Scan for the cell matching the given text and deliver its (x, y) coordinate at center. 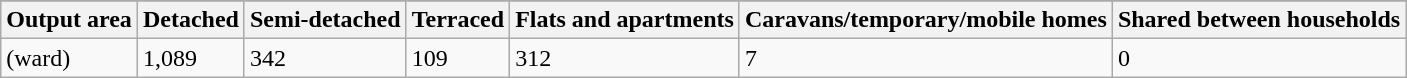
Semi-detached (325, 20)
0 (1258, 58)
Output area (70, 20)
109 (458, 58)
Flats and apartments (625, 20)
1,089 (190, 58)
(ward) (70, 58)
Terraced (458, 20)
Caravans/temporary/mobile homes (926, 20)
7 (926, 58)
Detached (190, 20)
Shared between households (1258, 20)
312 (625, 58)
342 (325, 58)
